Pinpoint the cell where the given text exists, returning its [X, Y] midpoint coordinate. 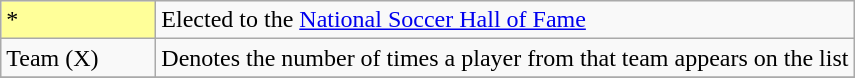
Elected to the National Soccer Hall of Fame [505, 20]
* [78, 20]
Denotes the number of times a player from that team appears on the list [505, 58]
Team (X) [78, 58]
